Return the (x, y) coordinate for the center point of the cell that contains the specified text.  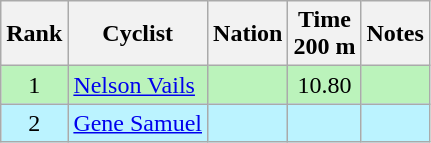
Gene Samuel (138, 123)
10.80 (324, 85)
Rank (34, 34)
Notes (395, 34)
2 (34, 123)
Nelson Vails (138, 85)
Time200 m (324, 34)
1 (34, 85)
Cyclist (138, 34)
Nation (248, 34)
